Capture the cell that displays the provided text and extract its [x, y] central coordinate. 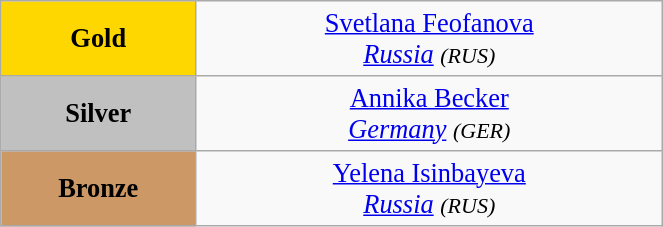
Bronze [98, 188]
Silver [98, 112]
Annika BeckerGermany (GER) [430, 112]
Yelena IsinbayevaRussia (RUS) [430, 188]
Svetlana FeofanovaRussia (RUS) [430, 38]
Gold [98, 38]
